Scan for the cell matching the given text and deliver its (x, y) coordinate at center. 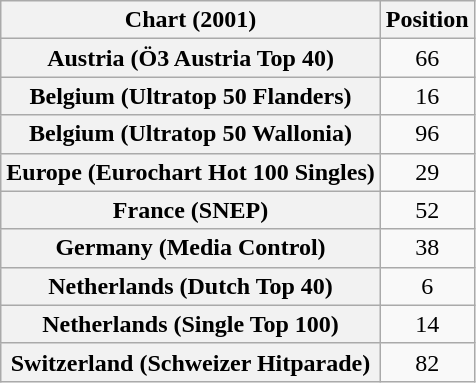
Switzerland (Schweizer Hitparade) (191, 362)
France (SNEP) (191, 210)
Chart (2001) (191, 20)
Belgium (Ultratop 50 Wallonia) (191, 134)
6 (427, 286)
Netherlands (Single Top 100) (191, 324)
Germany (Media Control) (191, 248)
16 (427, 96)
Europe (Eurochart Hot 100 Singles) (191, 172)
52 (427, 210)
96 (427, 134)
Netherlands (Dutch Top 40) (191, 286)
Position (427, 20)
Austria (Ö3 Austria Top 40) (191, 58)
29 (427, 172)
66 (427, 58)
14 (427, 324)
38 (427, 248)
82 (427, 362)
Belgium (Ultratop 50 Flanders) (191, 96)
